Return (X, Y) of the center of cell containing provided text 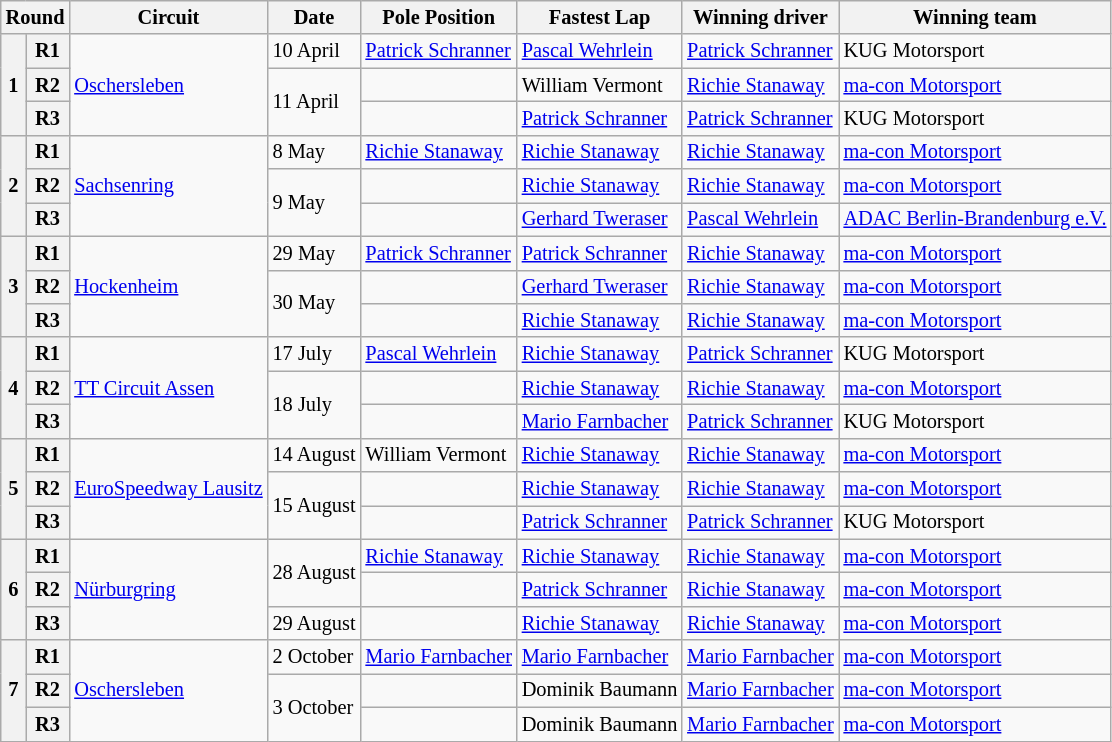
11 April (314, 102)
Winning driver (760, 17)
28 August (314, 572)
3 (14, 286)
4 (14, 388)
15 August (314, 506)
6 (14, 590)
Round (36, 17)
8 May (314, 152)
Pole Position (439, 17)
5 (14, 488)
29 May (314, 253)
9 May (314, 202)
Sachsenring (168, 186)
17 July (314, 354)
Hockenheim (168, 286)
Nürburgring (168, 590)
ADAC Berlin-Brandenburg e.V. (976, 219)
Date (314, 17)
EuroSpeedway Lausitz (168, 488)
Winning team (976, 17)
TT Circuit Assen (168, 388)
Circuit (168, 17)
7 (14, 690)
3 October (314, 706)
30 May (314, 304)
Fastest Lap (600, 17)
14 August (314, 455)
18 July (314, 404)
2 (14, 186)
10 April (314, 51)
29 August (314, 623)
2 October (314, 657)
1 (14, 84)
